Detect which cell encompasses the target text, then output its [x, y] center coordinate. 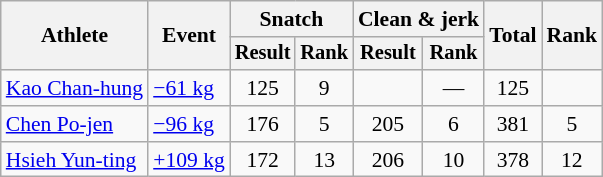
−61 kg [189, 88]
176 [263, 124]
Clean & jerk [418, 19]
Athlete [74, 36]
Total [512, 36]
6 [454, 124]
Snatch [292, 19]
Event [189, 36]
— [454, 88]
205 [388, 124]
9 [324, 88]
381 [512, 124]
−96 kg [189, 124]
Kao Chan-hung [74, 88]
Chen Po-jen [74, 124]
